Return (x, y) of the center of cell containing provided text 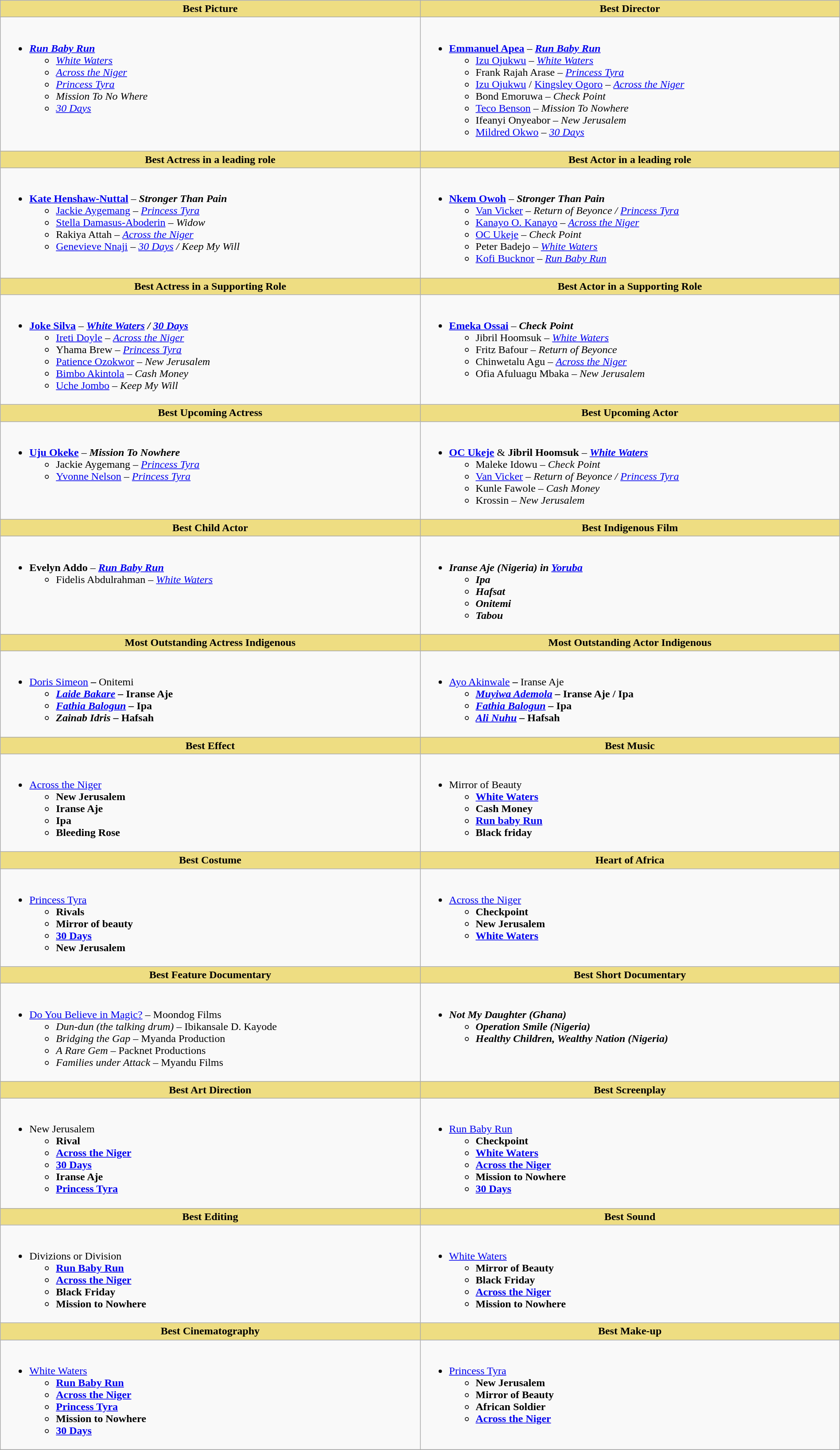
Best Director (630, 9)
New JerusalemRivalAcross the Niger 30 DaysIranse AjePrincess Tyra (210, 1153)
Ayo Akinwale – Iranse AjeMuyiwa Ademola – Iranse Aje / IpaFathia Balogun – IpaAli Nuhu – Hafsah (630, 694)
Best Effect (210, 746)
Best Cinematography (210, 1331)
Across the NigerCheckpointNew JerusalemWhite Waters (630, 918)
Iranse Aje (Nigeria) in YorubaIpaHafsatOnitemiTabou (630, 585)
Best Make-up (630, 1331)
Princess TyraNew JerusalemMirror of BeautyAfrican SoldierAcross the Niger (630, 1395)
Best Screenplay (630, 1090)
Best Music (630, 746)
Best Costume (210, 860)
White WatersMirror of BeautyBlack FridayAcross the NigerMission to Nowhere (630, 1274)
Most Outstanding Actor Indigenous (630, 642)
Best Short Documentary (630, 975)
Run Baby RunWhite WatersAcross the NigerPrincess TyraMission To No Where30 Days (210, 84)
Doris Simeon – OnitemiLaide Bakare – Iranse AjeFathia Balogun – IpaZainab Idris – Hafsah (210, 694)
Best Art Direction (210, 1090)
Best Upcoming Actress (210, 413)
Uju Okeke – Mission To NowhereJackie Aygemang – Princess TyraYvonne Nelson – Princess Tyra (210, 470)
Best Feature Documentary (210, 975)
Best Editing (210, 1217)
Best Actor in a Supporting Role (630, 286)
Best Indigenous Film (630, 528)
Best Sound (630, 1217)
Most Outstanding Actress Indigenous (210, 642)
Run Baby RunCheckpointWhite WatersAcross the NigerMission to Nowhere30 Days (630, 1153)
Best Actress in a leading role (210, 159)
Not My Daughter (Ghana)Operation Smile (Nigeria)Healthy Children, Wealthy Nation (Nigeria) (630, 1032)
Evelyn Addo – Run Baby RunFidelis Abdulrahman – White Waters (210, 585)
Best Child Actor (210, 528)
Best Picture (210, 9)
Divizions or DivisionRun Baby RunAcross the NigerBlack FridayMission to Nowhere (210, 1274)
Mirror of BeautyWhite WatersCash MoneyRun baby RunBlack friday (630, 803)
White WatersRun Baby RunAcross the NigerPrincess TyraMission to Nowhere 30 Days (210, 1395)
Heart of Africa (630, 860)
Best Actor in a leading role (630, 159)
Princess TyraRivalsMirror of beauty30 DaysNew Jerusalem (210, 918)
Best Upcoming Actor (630, 413)
Across the NigerNew JerusalemIranse AjeIpaBleeding Rose (210, 803)
Best Actress in a Supporting Role (210, 286)
